Return the (x, y) coordinate for the center point of the cell that contains the specified text.  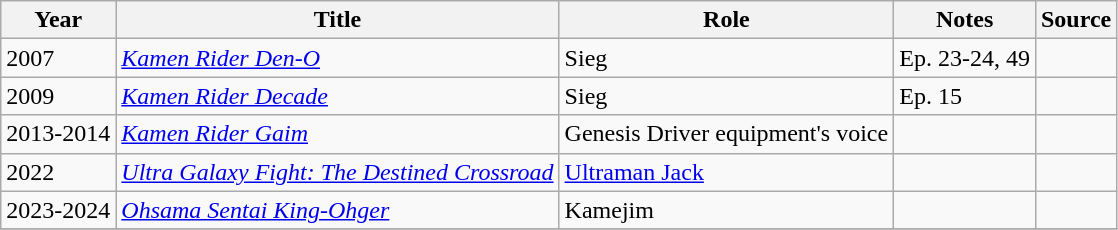
Ep. 23-24, 49 (965, 58)
Role (726, 20)
2009 (58, 96)
Year (58, 20)
Ultra Galaxy Fight: The Destined Crossroad (338, 172)
Source (1076, 20)
Kamen Rider Decade (338, 96)
2013-2014 (58, 134)
Title (338, 20)
Genesis Driver equipment's voice (726, 134)
Ep. 15 (965, 96)
Kamen Rider Den-O (338, 58)
Ultraman Jack (726, 172)
Kamejim (726, 210)
2007 (58, 58)
Notes (965, 20)
Kamen Rider Gaim (338, 134)
2022 (58, 172)
Ohsama Sentai King-Ohger (338, 210)
2023-2024 (58, 210)
